Return (X, Y) of the center of cell containing provided text 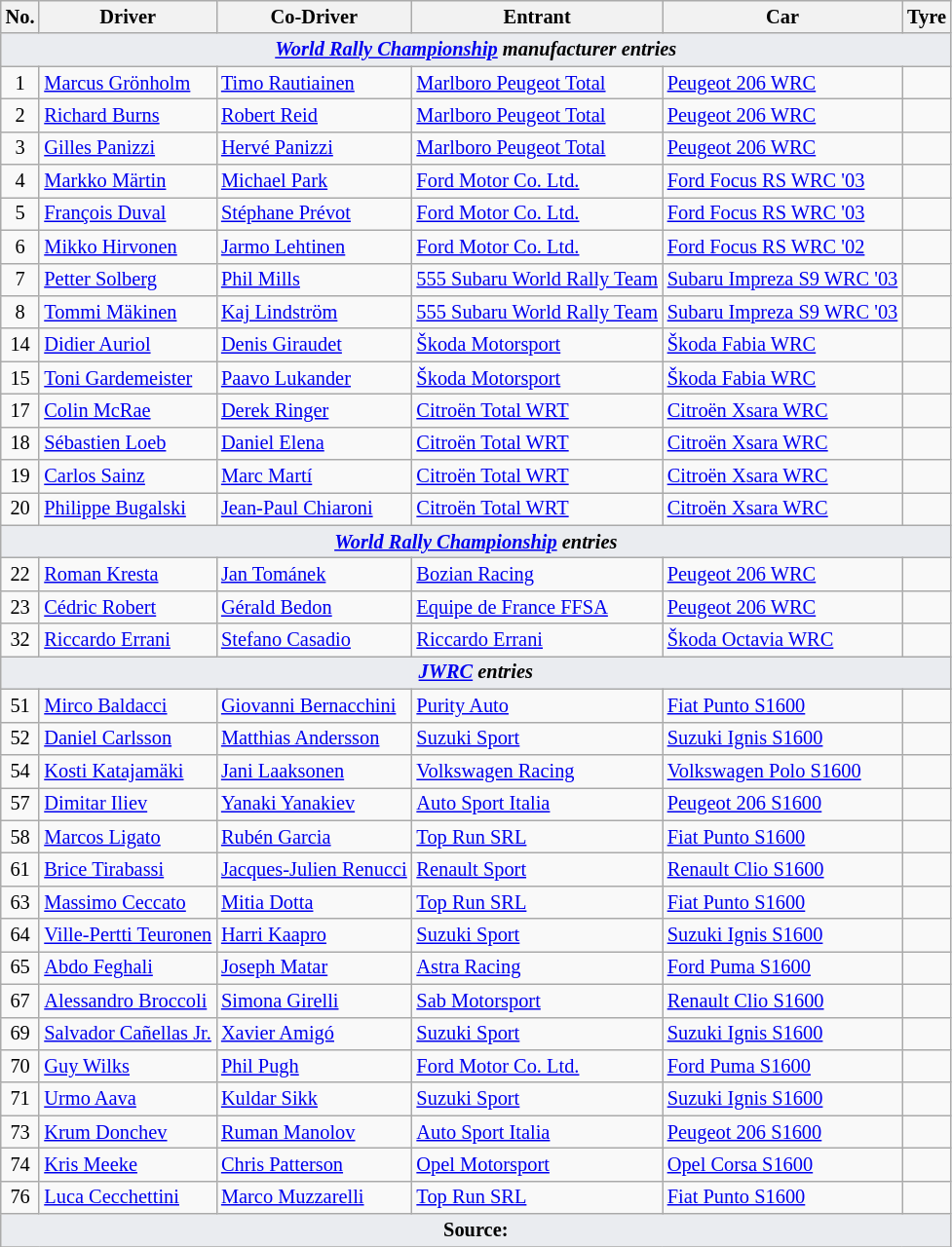
Car (782, 17)
Kosti Katajamäki (128, 771)
18 (20, 443)
Opel Corsa S1600 (782, 1164)
70 (20, 1066)
76 (20, 1197)
65 (20, 967)
Jean-Paul Chiaroni (314, 509)
Astra Racing (538, 967)
74 (20, 1164)
Simona Girelli (314, 1001)
Source: (476, 1230)
Ford Focus RS WRC '02 (782, 246)
Mitia Dotta (314, 902)
Didier Auriol (128, 345)
Tyre (927, 17)
Denis Giraudet (314, 345)
6 (20, 246)
Brice Tirabassi (128, 869)
7 (20, 280)
Ruman Manolov (314, 1132)
Robert Reid (314, 115)
Petter Solberg (128, 280)
Phil Mills (314, 280)
Entrant (538, 17)
4 (20, 181)
Roman Kresta (128, 574)
JWRC entries (476, 672)
71 (20, 1099)
73 (20, 1132)
Škoda Octavia WRC (782, 640)
Ville-Pertti Teuronen (128, 935)
Marcus Grönholm (128, 83)
Krum Donchev (128, 1132)
Opel Motorsport (538, 1164)
Hervé Panizzi (314, 148)
61 (20, 869)
Bozian Racing (538, 574)
17 (20, 410)
World Rally Championship manufacturer entries (476, 50)
Alessandro Broccoli (128, 1001)
Timo Rautiainen (314, 83)
Chris Patterson (314, 1164)
Philippe Bugalski (128, 509)
15 (20, 378)
Kuldar Sikk (314, 1099)
3 (20, 148)
Volkswagen Polo S1600 (782, 771)
Jan Tománek (314, 574)
Urmo Aava (128, 1099)
Stefano Casadio (314, 640)
Paavo Lukander (314, 378)
Volkswagen Racing (538, 771)
14 (20, 345)
Guy Wilks (128, 1066)
Abdo Feghali (128, 967)
Jarmo Lehtinen (314, 246)
54 (20, 771)
Sab Motorsport (538, 1001)
57 (20, 804)
Rubén Garcia (314, 837)
Carlos Sainz (128, 476)
Marc Martí (314, 476)
58 (20, 837)
22 (20, 574)
67 (20, 1001)
Sébastien Loeb (128, 443)
Joseph Matar (314, 967)
1 (20, 83)
Yanaki Yanakiev (314, 804)
Mikko Hirvonen (128, 246)
Co-Driver (314, 17)
Luca Cecchettini (128, 1197)
Kris Meeke (128, 1164)
Giovanni Bernacchini (314, 705)
World Rally Championship entries (476, 542)
63 (20, 902)
Cédric Robert (128, 607)
Equipe de France FFSA (538, 607)
Colin McRae (128, 410)
20 (20, 509)
Matthias Andersson (314, 738)
Marco Muzzarelli (314, 1197)
8 (20, 312)
Jacques-Julien Renucci (314, 869)
Xavier Amigó (314, 1034)
Kaj Lindström (314, 312)
Toni Gardemeister (128, 378)
Harri Kaapro (314, 935)
51 (20, 705)
23 (20, 607)
Markko Märtin (128, 181)
Daniel Carlsson (128, 738)
Daniel Elena (314, 443)
Tommi Mäkinen (128, 312)
32 (20, 640)
François Duval (128, 213)
52 (20, 738)
No. (20, 17)
Renault Sport (538, 869)
Mirco Baldacci (128, 705)
Richard Burns (128, 115)
2 (20, 115)
69 (20, 1034)
Purity Auto (538, 705)
Salvador Cañellas Jr. (128, 1034)
Dimitar Iliev (128, 804)
Stéphane Prévot (314, 213)
Massimo Ceccato (128, 902)
19 (20, 476)
Jani Laaksonen (314, 771)
Driver (128, 17)
Gérald Bedon (314, 607)
64 (20, 935)
5 (20, 213)
Michael Park (314, 181)
Derek Ringer (314, 410)
Gilles Panizzi (128, 148)
Marcos Ligato (128, 837)
Phil Pugh (314, 1066)
